Output the (x, y) coordinate of the center of the cell containing the given text.  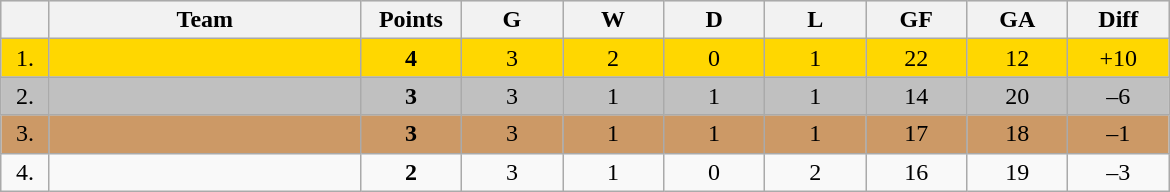
3. (26, 134)
16 (916, 172)
22 (916, 58)
–3 (1118, 172)
14 (916, 96)
4. (26, 172)
–6 (1118, 96)
1. (26, 58)
GA (1018, 20)
Team (204, 20)
G (512, 20)
GF (916, 20)
19 (1018, 172)
2. (26, 96)
W (612, 20)
L (816, 20)
D (714, 20)
12 (1018, 58)
Diff (1118, 20)
18 (1018, 134)
–1 (1118, 134)
Points (410, 20)
17 (916, 134)
20 (1018, 96)
+10 (1118, 58)
4 (410, 58)
